Locate the cell with the specified text and output its (X, Y) center coordinate. 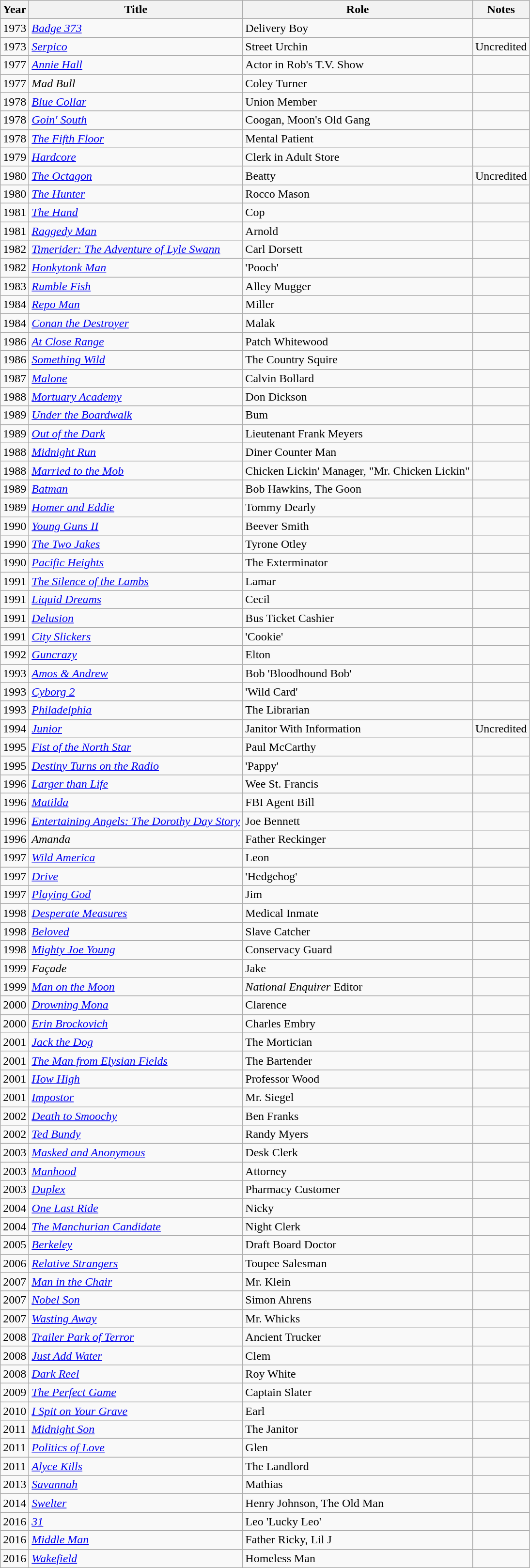
Destiny Turns on the Radio (136, 765)
Out of the Dark (136, 434)
Alley Mugger (358, 286)
Leo 'Lucky Leo' (358, 1521)
Arnold (358, 231)
Mathias (358, 1485)
Midnight Son (136, 1429)
Liquid Dreams (136, 600)
Joe Bennett (358, 821)
Façade (136, 968)
Man on the Moon (136, 987)
The Mortician (358, 1042)
Role (358, 10)
Mr. Klein (358, 1282)
Actor in Rob's T.V. Show (358, 65)
Chicken Lickin' Manager, "Mr. Chicken Lickin" (358, 470)
Amos & Andrew (136, 673)
Lieutenant Frank Meyers (358, 434)
National Enquirer Editor (358, 987)
'Wild Card' (358, 692)
Captain Slater (358, 1392)
Annie Hall (136, 65)
1983 (15, 286)
Slave Catcher (358, 931)
Blue Collar (136, 102)
Savannah (136, 1485)
Bum (358, 415)
Tyrone Otley (358, 544)
Just Add Water (136, 1355)
The Exterminator (358, 563)
Wasting Away (136, 1319)
Leon (358, 858)
The Librarian (358, 710)
Coogan, Moon's Old Gang (358, 120)
Homeless Man (358, 1558)
Rumble Fish (136, 286)
Death to Smoochy (136, 1116)
The Manchurian Candidate (136, 1226)
Impostor (136, 1097)
Medical Inmate (358, 913)
Professor Wood (358, 1079)
Playing God (136, 895)
Mr. Siegel (358, 1097)
Timerider: The Adventure of Lyle Swann (136, 249)
Year (15, 10)
1994 (15, 729)
Larger than Life (136, 784)
Serpico (136, 47)
Manhood (136, 1171)
Goin' South (136, 120)
Batman (136, 489)
Cyborg 2 (136, 692)
One Last Ride (136, 1208)
Drive (136, 876)
'Hedgehog' (358, 876)
Bob 'Bloodhound Bob' (358, 673)
Junior (136, 729)
Badge 373 (136, 28)
Desperate Measures (136, 913)
Cecil (358, 600)
Politics of Love (136, 1448)
Simon Ahrens (358, 1300)
Diner Counter Man (358, 452)
1979 (15, 157)
Union Member (358, 102)
Middle Man (136, 1540)
Carl Dorsett (358, 249)
Under the Boardwalk (136, 415)
Glen (358, 1448)
Desk Clerk (358, 1153)
Father Ricky, Lil J (358, 1540)
Beever Smith (358, 526)
Calvin Bollard (358, 378)
Conan the Destroyer (136, 323)
Elton (358, 655)
Don Dickson (358, 397)
Wakefield (136, 1558)
Midnight Run (136, 452)
Henry Johnson, The Old Man (358, 1503)
Malak (358, 323)
Nobel Son (136, 1300)
Trailer Park of Terror (136, 1337)
Swelter (136, 1503)
Street Urchin (358, 47)
The Landlord (358, 1466)
The Country Squire (358, 360)
2009 (15, 1392)
Delusion (136, 618)
Mighty Joe Young (136, 950)
FBI Agent Bill (358, 802)
Tommy Dearly (358, 507)
Janitor With Information (358, 729)
Wee St. Francis (358, 784)
The Fifth Floor (136, 139)
Alyce Kills (136, 1466)
The Octagon (136, 175)
Draft Board Doctor (358, 1245)
Matilda (136, 802)
2010 (15, 1411)
'Cookie' (358, 637)
Man in the Chair (136, 1282)
Miller (358, 305)
Charles Embry (358, 1024)
'Pappy' (358, 765)
Paul McCarthy (358, 747)
Mortuary Academy (136, 397)
31 (136, 1521)
Pacific Heights (136, 563)
The Bartender (358, 1060)
Mr. Whicks (358, 1319)
Father Reckinger (358, 839)
Entertaining Angels: The Dorothy Day Story (136, 821)
The Silence of the Lambs (136, 581)
Mad Bull (136, 83)
Bus Ticket Cashier (358, 618)
Attorney (358, 1171)
1987 (15, 378)
Jack the Dog (136, 1042)
I Spit on Your Grave (136, 1411)
Erin Brockovich (136, 1024)
Jake (358, 968)
Guncrazy (136, 655)
Repo Man (136, 305)
Ancient Trucker (358, 1337)
Conservacy Guard (358, 950)
Married to the Mob (136, 470)
2005 (15, 1245)
Randy Myers (358, 1134)
Mental Patient (358, 139)
Toupee Salesman (358, 1263)
Raggedy Man (136, 231)
Nicky (358, 1208)
Homer and Eddie (136, 507)
Hardcore (136, 157)
Masked and Anonymous (136, 1153)
Something Wild (136, 360)
Clarence (358, 1005)
Clerk in Adult Store (358, 157)
'Pooch' (358, 268)
The Two Jakes (136, 544)
Cop (358, 212)
Dark Reel (136, 1374)
Relative Strangers (136, 1263)
Delivery Boy (358, 28)
1992 (15, 655)
Bob Hawkins, The Goon (358, 489)
The Man from Elysian Fields (136, 1060)
Roy White (358, 1374)
Berkeley (136, 1245)
The Perfect Game (136, 1392)
2013 (15, 1485)
Malone (136, 378)
Rocco Mason (358, 194)
Pharmacy Customer (358, 1190)
Beloved (136, 931)
Drowning Mona (136, 1005)
Amanda (136, 839)
Title (136, 10)
Earl (358, 1411)
Wild America (136, 858)
Notes (501, 10)
Clem (358, 1355)
2014 (15, 1503)
Philadelphia (136, 710)
Honkytonk Man (136, 268)
Night Clerk (358, 1226)
Coley Turner (358, 83)
Ted Bundy (136, 1134)
Fist of the North Star (136, 747)
Patch Whitewood (358, 342)
City Slickers (136, 637)
The Janitor (358, 1429)
Lamar (358, 581)
The Hand (136, 212)
The Hunter (136, 194)
Beatty (358, 175)
Ben Franks (358, 1116)
Young Guns II (136, 526)
Jim (358, 895)
2006 (15, 1263)
At Close Range (136, 342)
Duplex (136, 1190)
How High (136, 1079)
